Detect which cell encompasses the target text, then output its (x, y) center coordinate. 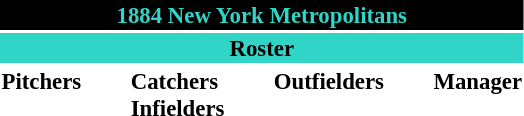
Roster (262, 48)
1884 New York Metropolitans (262, 15)
